Identify which cell holds the provided text, then report its (x, y) central coordinate. 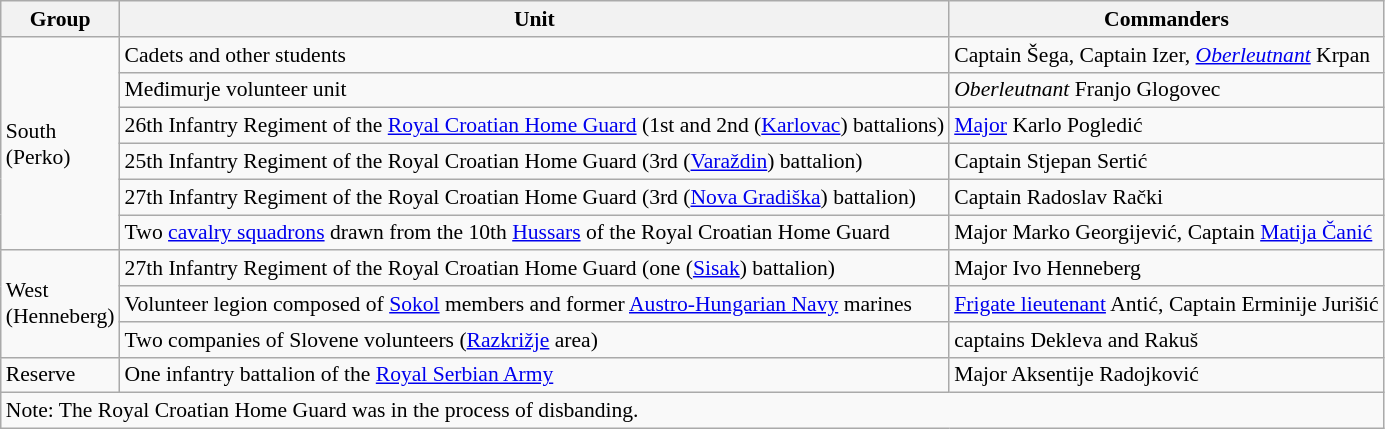
26th Infantry Regiment of the Royal Croatian Home Guard (1st and 2nd (Karlovac) battalions) (535, 126)
Major Ivo Henneberg (1166, 269)
Unit (535, 19)
Major Karlo Pogledić (1166, 126)
27th Infantry Regiment of the Royal Croatian Home Guard (3rd (Nova Gradiška) battalion) (535, 197)
Note: The Royal Croatian Home Guard was in the process of disbanding. (692, 411)
Commanders (1166, 19)
South(Perko) (60, 144)
27th Infantry Regiment of the Royal Croatian Home Guard (one (Sisak) battalion) (535, 269)
Captain Radoslav Rački (1166, 197)
Frigate lieutenant Antić, Captain Erminije Jurišić (1166, 304)
Cadets and other students (535, 55)
Reserve (60, 375)
Međimurje volunteer unit (535, 90)
Volunteer legion composed of Sokol members and former Austro-Hungarian Navy marines (535, 304)
Captain Stjepan Sertić (1166, 162)
Group (60, 19)
Two cavalry squadrons drawn from the 10th Hussars of the Royal Croatian Home Guard (535, 233)
Captain Šega, Captain Izer, Oberleutnant Krpan (1166, 55)
captains Dekleva and Rakuš (1166, 340)
Major Marko Georgijević, Captain Matija Čanić (1166, 233)
Oberleutnant Franjo Glogovec (1166, 90)
Major Aksentije Radojković (1166, 375)
25th Infantry Regiment of the Royal Croatian Home Guard (3rd (Varaždin) battalion) (535, 162)
Two companies of Slovene volunteers (Razkrižje area) (535, 340)
One infantry battalion of the Royal Serbian Army (535, 375)
West(Henneberg) (60, 304)
